Capture the cell that displays the provided text and extract its [X, Y] central coordinate. 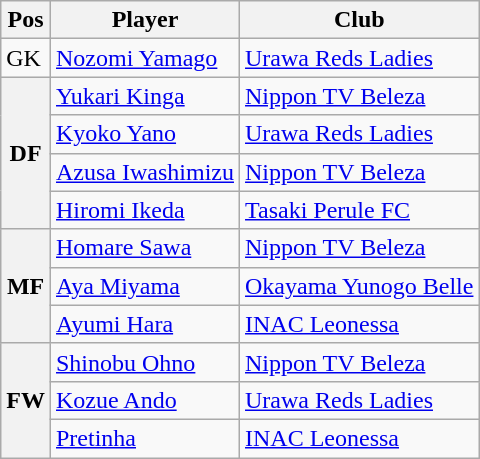
Shinobu Ohno [144, 362]
MF [26, 286]
Player [144, 20]
Hiromi Ikeda [144, 210]
Ayumi Hara [144, 324]
Club [360, 20]
Tasaki Perule FC [360, 210]
Kyoko Yano [144, 134]
Azusa Iwashimizu [144, 172]
Aya Miyama [144, 286]
GK [26, 58]
Kozue Ando [144, 400]
FW [26, 400]
Okayama Yunogo Belle [360, 286]
Pos [26, 20]
Homare Sawa [144, 248]
Yukari Kinga [144, 96]
Pretinha [144, 438]
DF [26, 153]
Nozomi Yamago [144, 58]
